Provide the (X, Y) coordinate of the cell's center where the given text is located.  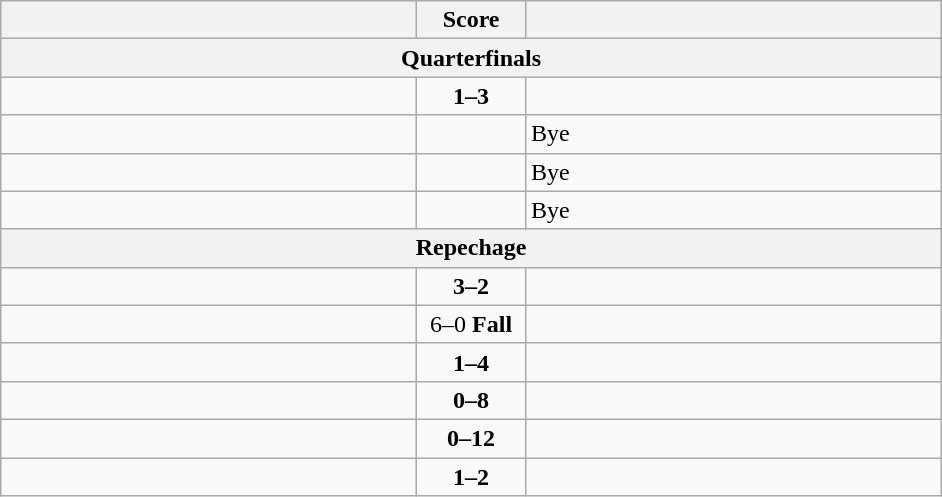
Score (472, 20)
6–0 Fall (472, 324)
Quarterfinals (472, 58)
0–12 (472, 438)
Repechage (472, 248)
0–8 (472, 400)
1–3 (472, 96)
1–2 (472, 477)
3–2 (472, 286)
1–4 (472, 362)
